Pinpoint the cell where the given text exists, returning its [X, Y] midpoint coordinate. 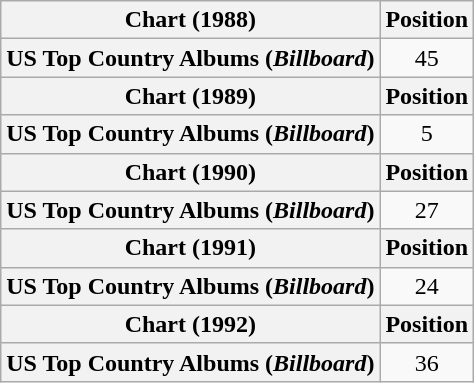
Chart (1989) [190, 96]
Chart (1988) [190, 20]
5 [427, 134]
24 [427, 286]
45 [427, 58]
36 [427, 362]
Chart (1992) [190, 324]
Chart (1990) [190, 172]
Chart (1991) [190, 248]
27 [427, 210]
